Detect which cell encompasses the target text, then output its (X, Y) center coordinate. 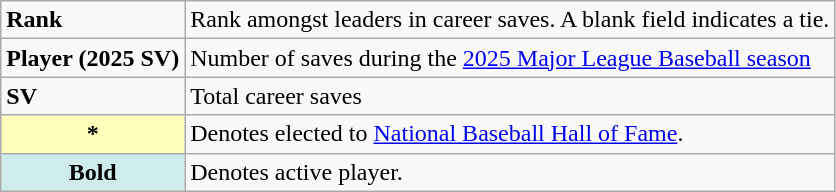
Denotes elected to National Baseball Hall of Fame. (510, 134)
Total career saves (510, 96)
Player (2025 SV) (93, 58)
Rank amongst leaders in career saves. A blank field indicates a tie. (510, 20)
SV (93, 96)
* (93, 134)
Bold (93, 172)
Denotes active player. (510, 172)
Number of saves during the 2025 Major League Baseball season (510, 58)
Rank (93, 20)
